Detect which cell encompasses the target text, then output its [X, Y] center coordinate. 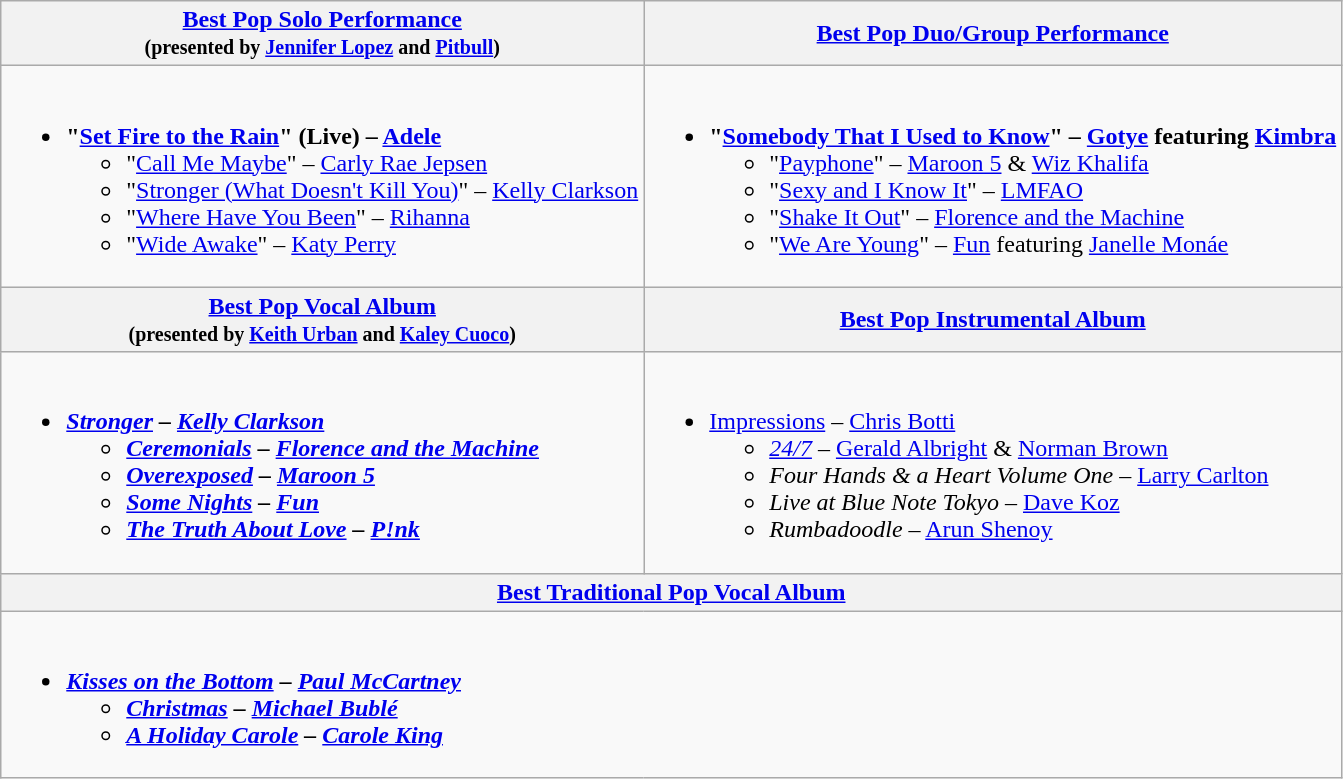
Best Traditional Pop Vocal Album [672, 592]
Stronger – Kelly ClarksonCeremonials – Florence and the MachineOverexposed – Maroon 5Some Nights – FunThe Truth About Love – P!nk [322, 462]
Best Pop Duo/Group Performance [993, 34]
Best Pop Vocal Album(presented by Keith Urban and Kaley Cuoco) [322, 320]
Best Pop Solo Performance(presented by Jennifer Lopez and Pitbull) [322, 34]
Kisses on the Bottom – Paul McCartneyChristmas – Michael BubléA Holiday Carole – Carole King [672, 694]
Best Pop Instrumental Album [993, 320]
